Find where the given text appears and provide that cell's center as (X, Y) coordinate. 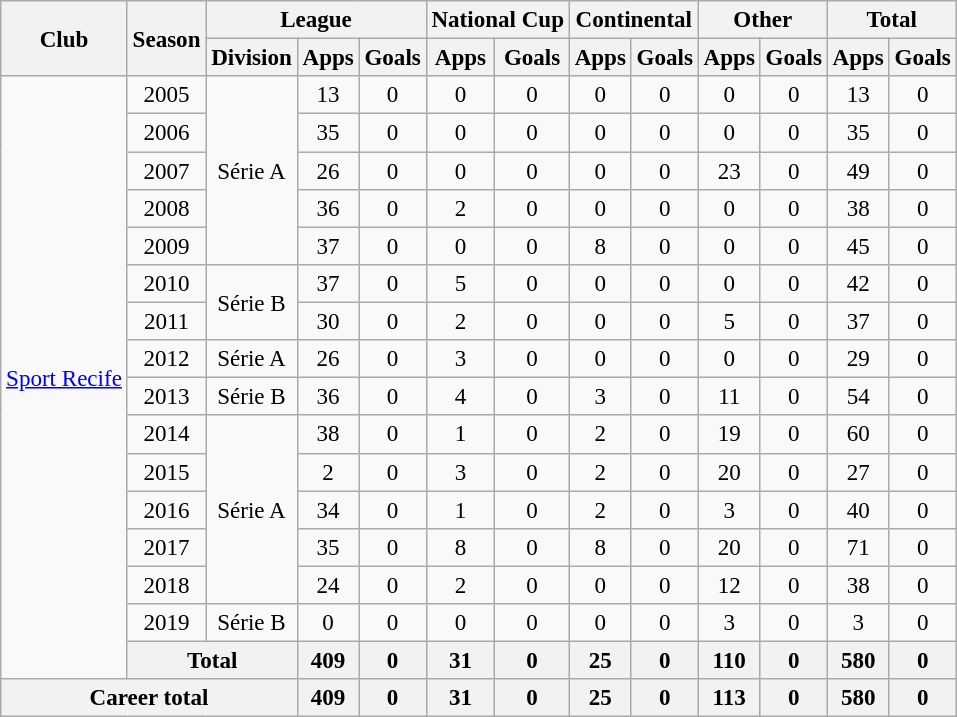
2008 (166, 209)
11 (729, 397)
2009 (166, 246)
4 (460, 397)
2016 (166, 510)
Division (252, 58)
2013 (166, 397)
National Cup (498, 20)
Club (64, 38)
30 (328, 322)
2012 (166, 359)
2007 (166, 171)
45 (858, 246)
Career total (149, 698)
2019 (166, 623)
2018 (166, 585)
2017 (166, 548)
29 (858, 359)
110 (729, 661)
Season (166, 38)
2006 (166, 133)
League (316, 20)
60 (858, 435)
Sport Recife (64, 378)
49 (858, 171)
2015 (166, 472)
42 (858, 284)
Continental (634, 20)
27 (858, 472)
71 (858, 548)
2005 (166, 95)
40 (858, 510)
54 (858, 397)
113 (729, 698)
12 (729, 585)
2010 (166, 284)
19 (729, 435)
23 (729, 171)
2011 (166, 322)
24 (328, 585)
Other (762, 20)
34 (328, 510)
2014 (166, 435)
